Detect which cell encompasses the target text, then output its [X, Y] center coordinate. 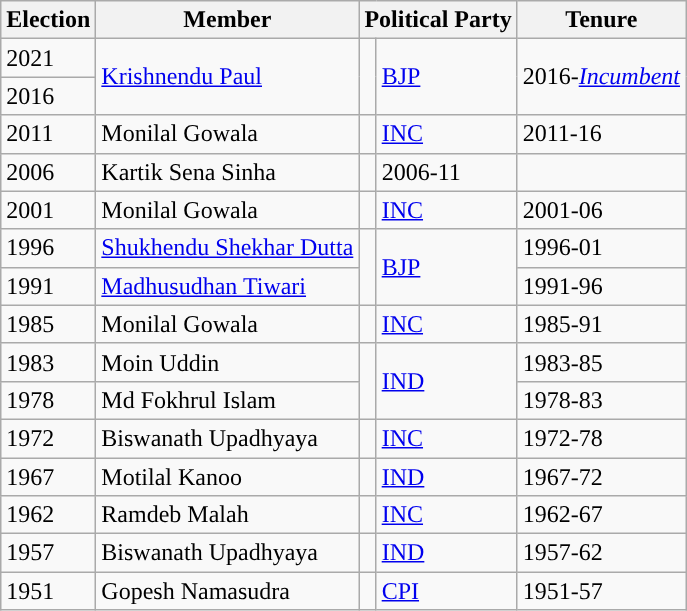
2001-06 [601, 210]
Krishnendu Paul [228, 77]
Md Fokhrul Islam [228, 400]
1962-67 [601, 515]
1972 [48, 438]
1957 [48, 553]
1978 [48, 400]
Tenure [601, 20]
2011 [48, 134]
2016 [48, 96]
2001 [48, 210]
1991-96 [601, 286]
1972-78 [601, 438]
Shukhendu Shekhar Dutta [228, 248]
2011-16 [601, 134]
Gopesh Namasudra [228, 591]
Member [228, 20]
1985-91 [601, 324]
Moin Uddin [228, 362]
1967-72 [601, 477]
1951 [48, 591]
2016-Incumbent [601, 77]
1951-57 [601, 591]
1991 [48, 286]
2021 [48, 58]
2006-11 [446, 172]
1962 [48, 515]
Kartik Sena Sinha [228, 172]
Election [48, 20]
1996-01 [601, 248]
2006 [48, 172]
1983-85 [601, 362]
1967 [48, 477]
1978-83 [601, 400]
Political Party [438, 20]
Ramdeb Malah [228, 515]
1985 [48, 324]
1957-62 [601, 553]
1983 [48, 362]
Madhusudhan Tiwari [228, 286]
Motilal Kanoo [228, 477]
CPI [446, 591]
1996 [48, 248]
